Determine the [x, y] coordinate at the center of the cell enclosing the given text.  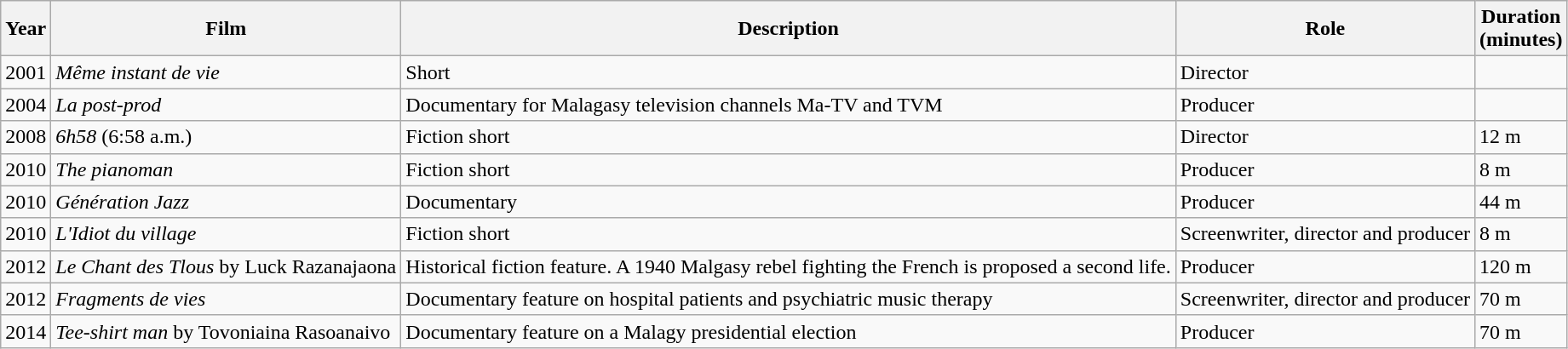
Le Chant des Tlous by Luck Razanajaona [227, 266]
Historical fiction feature. A 1940 Malgasy rebel fighting the French is proposed a second life. [789, 266]
Génération Jazz [227, 202]
Documentary feature on hospital patients and psychiatric music therapy [789, 299]
2004 [26, 105]
Fragments de vies [227, 299]
2014 [26, 331]
Documentary [789, 202]
Tee-shirt man by Tovoniaina Rasoanaivo [227, 331]
2008 [26, 137]
44 m [1521, 202]
Même instant de vie [227, 72]
La post-prod [227, 105]
2001 [26, 72]
Documentary feature on a Malagy presidential election [789, 331]
6h58 (6:58 a.m.) [227, 137]
Year [26, 29]
120 m [1521, 266]
Role [1325, 29]
12 m [1521, 137]
The pianoman [227, 169]
Film [227, 29]
Duration(minutes) [1521, 29]
Short [789, 72]
L'Idiot du village [227, 234]
Description [789, 29]
Documentary for Malagasy television channels Ma-TV and TVM [789, 105]
